Determine the (X, Y) coordinate at the center of the cell enclosing the given text.  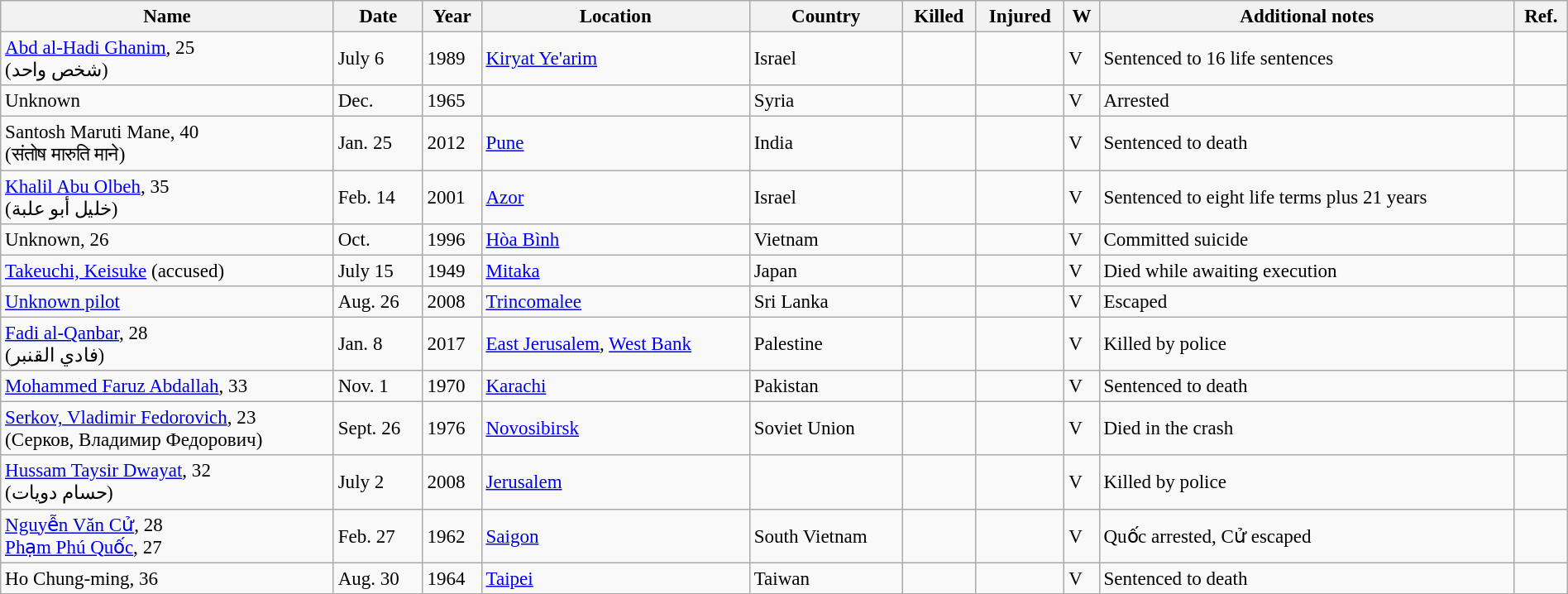
Died in the crash (1307, 429)
Nguyễn Văn Cử, 28 Phạm Phú Quốc, 27 (167, 536)
1962 (452, 536)
East Jerusalem, West Bank (615, 344)
Dec. (378, 101)
Injured (1021, 17)
Name (167, 17)
Abd al-Hadi Ghanim, 25 (شخص واحد) (167, 60)
1996 (452, 240)
Date (378, 17)
Vietnam (825, 240)
Fadi al-Qanbar, 28 (فادي القنبر) (167, 344)
Jan. 8 (378, 344)
1949 (452, 271)
Ho Chung-ming, 36 (167, 578)
W (1082, 17)
Sentenced to eight life terms plus 21 years (1307, 197)
Sri Lanka (825, 302)
Feb. 14 (378, 197)
July 2 (378, 483)
Quốc arrested, Cử escaped (1307, 536)
Syria (825, 101)
Unknown (167, 101)
India (825, 144)
1976 (452, 429)
Soviet Union (825, 429)
Sentenced to 16 life sentences (1307, 60)
Serkov, Vladimir Fedorovich, 23 (Серков, Владимир Федорович) (167, 429)
Mitaka (615, 271)
July 6 (378, 60)
Sept. 26 (378, 429)
Died while awaiting execution (1307, 271)
Mohammed Faruz Abdallah, 33 (167, 386)
Novosibirsk (615, 429)
July 15 (378, 271)
Takeuchi, Keisuke (accused) (167, 271)
Japan (825, 271)
Kiryat Ye'arim (615, 60)
Ref. (1541, 17)
Hussam Taysir Dwayat, 32 (حسام دويات) (167, 483)
South Vietnam (825, 536)
Pakistan (825, 386)
Unknown, 26 (167, 240)
1965 (452, 101)
Aug. 30 (378, 578)
Trincomalee (615, 302)
2001 (452, 197)
Year (452, 17)
Santosh Maruti Mane, 40 (संतोष मारुति माने) (167, 144)
Committed suicide (1307, 240)
Oct. (378, 240)
Palestine (825, 344)
Pune (615, 144)
Saigon (615, 536)
Khalil Abu Olbeh, 35 (خليل أبو علبة) (167, 197)
1989 (452, 60)
Unknown pilot (167, 302)
Feb. 27 (378, 536)
Jerusalem (615, 483)
Location (615, 17)
Taiwan (825, 578)
Taipei (615, 578)
2017 (452, 344)
Hòa Bình (615, 240)
Nov. 1 (378, 386)
1970 (452, 386)
Killed (939, 17)
Additional notes (1307, 17)
Arrested (1307, 101)
Escaped (1307, 302)
2012 (452, 144)
Jan. 25 (378, 144)
Aug. 26 (378, 302)
Country (825, 17)
Karachi (615, 386)
Azor (615, 197)
1964 (452, 578)
